Capture the cell that displays the provided text and extract its [X, Y] central coordinate. 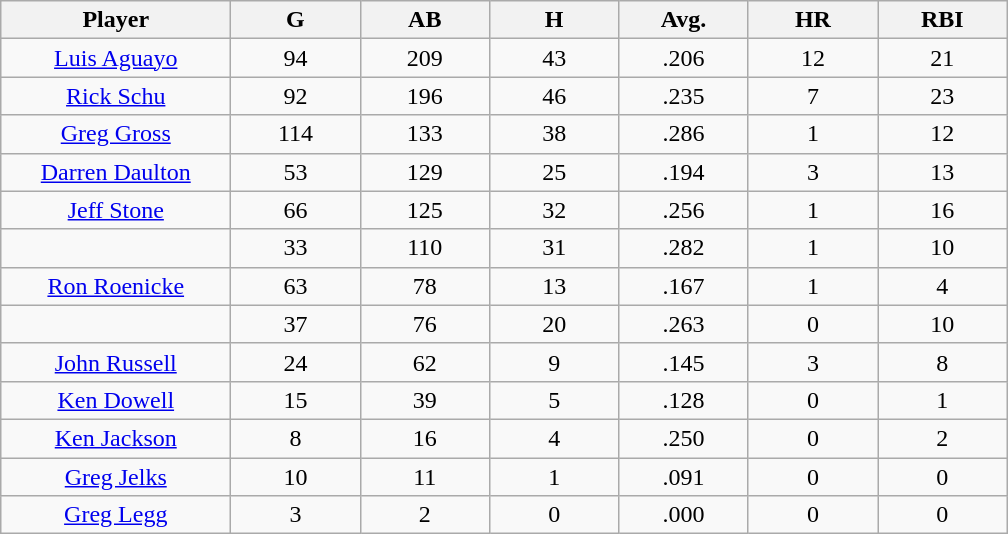
.256 [684, 210]
.263 [684, 324]
.250 [684, 438]
Darren Daulton [116, 172]
114 [296, 134]
Rick Schu [116, 96]
Greg Jelks [116, 477]
21 [942, 58]
RBI [942, 20]
9 [554, 362]
196 [424, 96]
Luis Aguayo [116, 58]
23 [942, 96]
.206 [684, 58]
.167 [684, 286]
125 [424, 210]
76 [424, 324]
32 [554, 210]
H [554, 20]
62 [424, 362]
Player [116, 20]
63 [296, 286]
33 [296, 248]
20 [554, 324]
78 [424, 286]
7 [812, 96]
AB [424, 20]
129 [424, 172]
66 [296, 210]
.091 [684, 477]
110 [424, 248]
Greg Gross [116, 134]
Avg. [684, 20]
24 [296, 362]
5 [554, 400]
.194 [684, 172]
.145 [684, 362]
Greg Legg [116, 515]
.235 [684, 96]
46 [554, 96]
Ron Roenicke [116, 286]
39 [424, 400]
133 [424, 134]
209 [424, 58]
92 [296, 96]
37 [296, 324]
.282 [684, 248]
G [296, 20]
Jeff Stone [116, 210]
.286 [684, 134]
31 [554, 248]
38 [554, 134]
.000 [684, 515]
53 [296, 172]
94 [296, 58]
25 [554, 172]
HR [812, 20]
.128 [684, 400]
43 [554, 58]
15 [296, 400]
John Russell [116, 362]
Ken Jackson [116, 438]
Ken Dowell [116, 400]
11 [424, 477]
